Find where the given text appears and provide that cell's center as (x, y) coordinate. 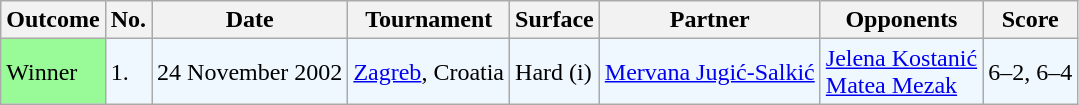
No. (128, 20)
Date (250, 20)
Tournament (429, 20)
Winner (53, 72)
Surface (555, 20)
Jelena Kostanić Matea Mezak (901, 72)
Outcome (53, 20)
Partner (710, 20)
6–2, 6–4 (1030, 72)
24 November 2002 (250, 72)
Hard (i) (555, 72)
1. (128, 72)
Score (1030, 20)
Opponents (901, 20)
Zagreb, Croatia (429, 72)
Mervana Jugić-Salkić (710, 72)
